Return (X, Y) of the center of cell containing provided text 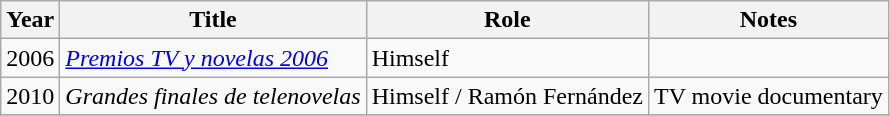
Title (213, 20)
Grandes finales de telenovelas (213, 96)
Year (30, 20)
TV movie documentary (768, 96)
2006 (30, 58)
Premios TV y novelas 2006 (213, 58)
Himself (507, 58)
Himself / Ramón Fernández (507, 96)
2010 (30, 96)
Notes (768, 20)
Role (507, 20)
